Search for the cell housing the specified text and yield its (x, y) center coordinate. 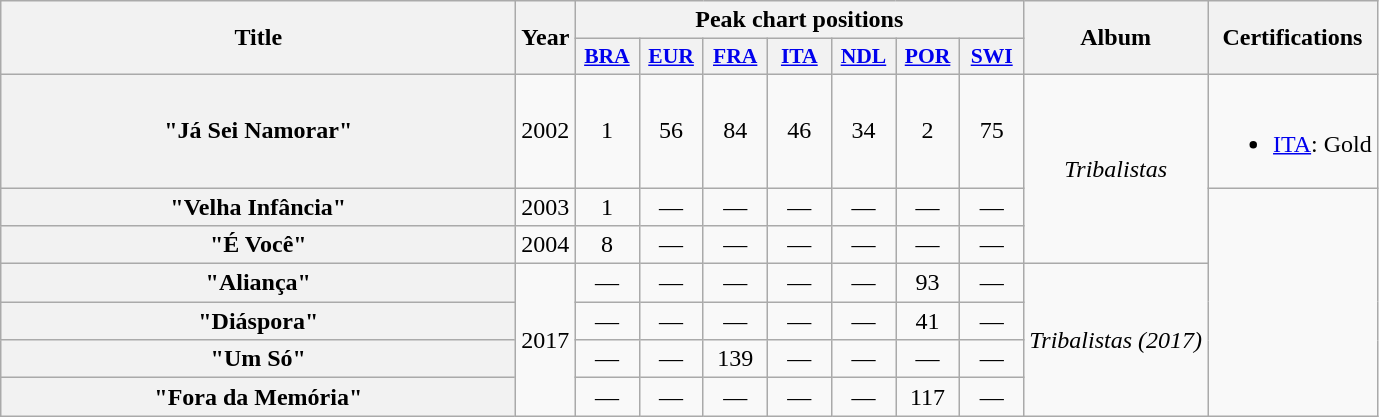
ITA (799, 57)
"Já Sei Namorar" (258, 130)
8 (607, 245)
NDL (863, 57)
"Um Só" (258, 359)
"É Você" (258, 245)
2004 (546, 245)
75 (992, 130)
93 (928, 283)
2017 (546, 340)
2003 (546, 207)
34 (863, 130)
Year (546, 38)
41 (928, 321)
"Aliança" (258, 283)
Peak chart positions (800, 20)
84 (735, 130)
2 (928, 130)
117 (928, 397)
FRA (735, 57)
2002 (546, 130)
"Fora da Memória" (258, 397)
ITA: Gold (1293, 130)
BRA (607, 57)
"Diáspora" (258, 321)
Tribalistas (1116, 168)
SWI (992, 57)
139 (735, 359)
46 (799, 130)
Tribalistas (2017) (1116, 340)
EUR (671, 57)
Title (258, 38)
56 (671, 130)
Album (1116, 38)
"Velha Infância" (258, 207)
POR (928, 57)
Certifications (1293, 38)
